Scan for the cell matching the given text and deliver its [X, Y] coordinate at center. 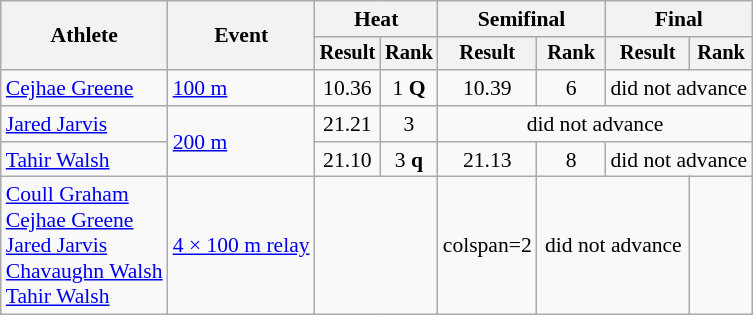
8 [572, 160]
100 m [242, 88]
Athlete [84, 36]
Tahir Walsh [84, 160]
10.39 [488, 88]
200 m [242, 142]
Heat [376, 19]
3 [409, 124]
colspan=2 [488, 246]
21.13 [488, 160]
3 q [409, 160]
10.36 [348, 88]
4 × 100 m relay [242, 246]
Final [678, 19]
Semifinal [522, 19]
Jared Jarvis [84, 124]
21.21 [348, 124]
21.10 [348, 160]
Coull GrahamCejhae GreeneJared JarvisChavaughn WalshTahir Walsh [84, 246]
1 Q [409, 88]
Event [242, 36]
6 [572, 88]
Cejhae Greene [84, 88]
